Return (x, y) of the center of cell containing provided text 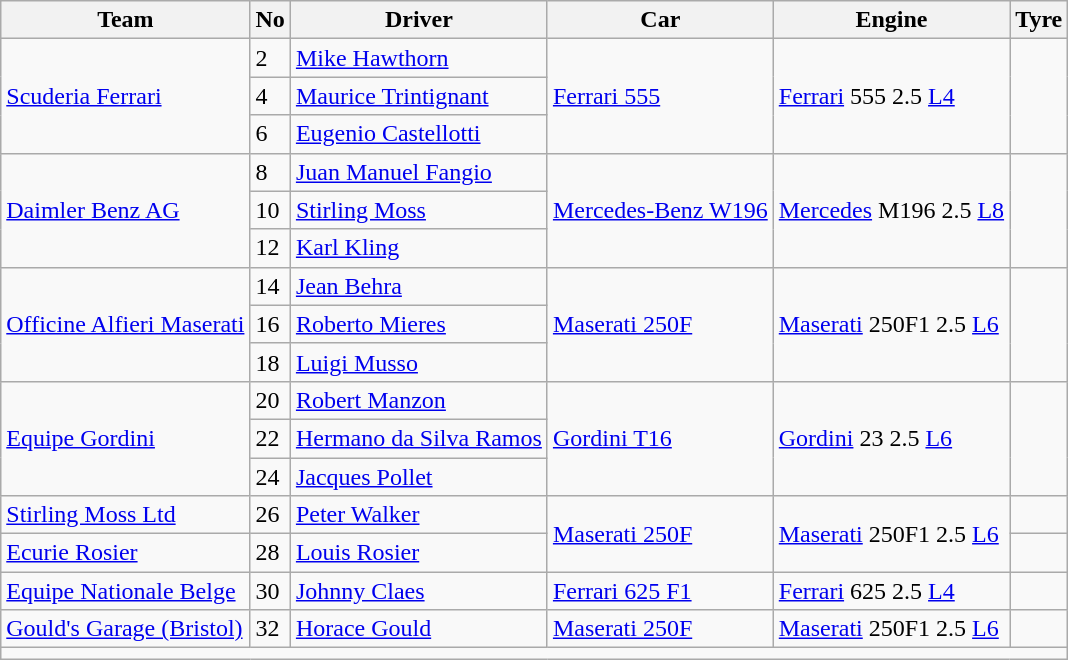
Robert Manzon (418, 400)
14 (270, 286)
28 (270, 553)
20 (270, 400)
Jacques Pollet (418, 477)
Tyre (1039, 20)
Ferrari 555 (660, 96)
Maurice Trintignant (418, 96)
Louis Rosier (418, 553)
24 (270, 477)
Mike Hawthorn (418, 58)
Officine Alfieri Maserati (126, 324)
2 (270, 58)
Car (660, 20)
Stirling Moss Ltd (126, 515)
Mercedes M196 2.5 L8 (891, 210)
Ecurie Rosier (126, 553)
Daimler Benz AG (126, 210)
Equipe Gordini (126, 438)
Jean Behra (418, 286)
Gordini 23 2.5 L6 (891, 438)
Mercedes-Benz W196 (660, 210)
Hermano da Silva Ramos (418, 438)
10 (270, 210)
26 (270, 515)
Ferrari 625 2.5 L4 (891, 591)
Karl Kling (418, 248)
Team (126, 20)
Eugenio Castellotti (418, 134)
6 (270, 134)
Ferrari 555 2.5 L4 (891, 96)
Luigi Musso (418, 362)
18 (270, 362)
32 (270, 629)
Driver (418, 20)
Equipe Nationale Belge (126, 591)
Juan Manuel Fangio (418, 172)
Gordini T16 (660, 438)
Roberto Mieres (418, 324)
Scuderia Ferrari (126, 96)
16 (270, 324)
Gould's Garage (Bristol) (126, 629)
8 (270, 172)
Peter Walker (418, 515)
Ferrari 625 F1 (660, 591)
30 (270, 591)
Horace Gould (418, 629)
No (270, 20)
4 (270, 96)
Johnny Claes (418, 591)
22 (270, 438)
12 (270, 248)
Engine (891, 20)
Stirling Moss (418, 210)
